From the cell containing the given text, extract its center point as [x, y] coordinate. 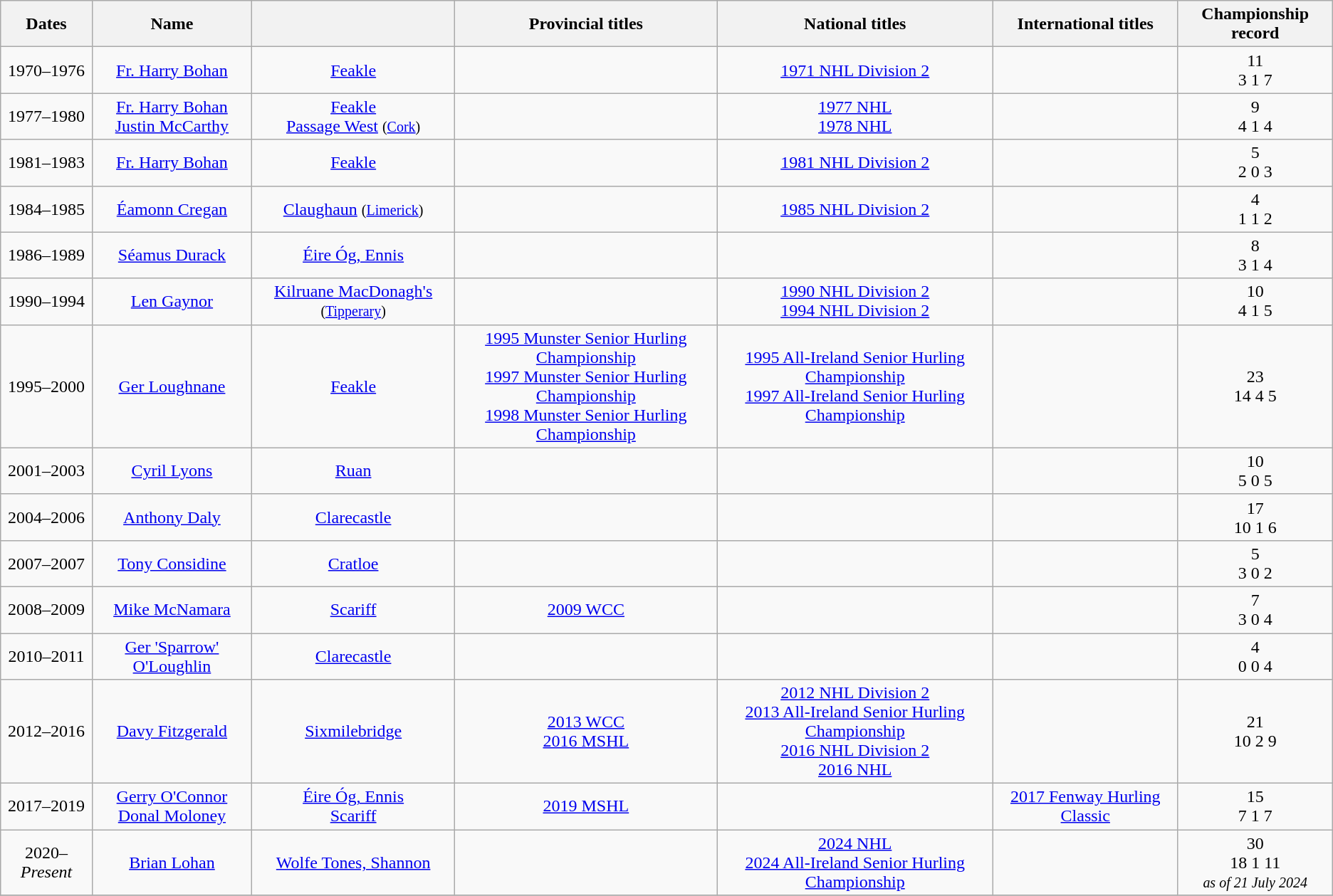
Anthony Daly [172, 517]
FeaklePassage West (Cork) [353, 117]
Ger Loughnane [172, 386]
1971 NHL Division 2 [854, 70]
2004–2006 [47, 517]
Sixmilebridge [353, 732]
Ger 'Sparrow' O'Loughlin [172, 656]
Tony Considine [172, 564]
105 0 5 [1255, 471]
Brian Lohan [172, 863]
1990 NHL Division 21994 NHL Division 2 [854, 302]
83 1 4 [1255, 255]
Provincial titles [586, 24]
1710 1 6 [1255, 517]
40 0 4 [1255, 656]
113 1 7 [1255, 70]
2012 NHL Division 22013 All-Ireland Senior Hurling Championship2016 NHL Division 22016 NHL [854, 732]
1981–1983 [47, 162]
Championship record [1255, 24]
Éamonn Cregan [172, 209]
Claughaun (Limerick) [353, 209]
52 0 3 [1255, 162]
Éire Óg, Ennis [353, 255]
157 1 7 [1255, 807]
2110 2 9 [1255, 732]
2009 WCC [586, 609]
2019 MSHL [586, 807]
2314 4 5 [1255, 386]
Éire Óg, Ennis Scariff [353, 807]
Gerry O'ConnorDonal Moloney [172, 807]
1990–1994 [47, 302]
1984–1985 [47, 209]
2017–2019 [47, 807]
1977–1980 [47, 117]
1977 NHL1978 NHL [854, 117]
Davy Fitzgerald [172, 732]
2013 WCC2016 MSHL [586, 732]
Wolfe Tones, Shannon [353, 863]
National titles [854, 24]
1995–2000 [47, 386]
Name [172, 24]
Dates [47, 24]
2024 NHL2024 All-Ireland Senior Hurling Championship [854, 863]
1981 NHL Division 2 [854, 162]
2001–2003 [47, 471]
1985 NHL Division 2 [854, 209]
2010–2011 [47, 656]
2012–2016 [47, 732]
Fr. Harry BohanJustin McCarthy [172, 117]
Scariff [353, 609]
Cratloe [353, 564]
2007–2007 [47, 564]
53 0 2 [1255, 564]
94 1 4 [1255, 117]
Ruan [353, 471]
1995 Munster Senior Hurling Championship1997 Munster Senior Hurling Championship1998 Munster Senior Hurling Championship [586, 386]
2017 Fenway Hurling Classic [1085, 807]
3018 1 11as of 21 July 2024 [1255, 863]
1995 All-Ireland Senior Hurling Championship1997 All-Ireland Senior Hurling Championship [854, 386]
104 1 5 [1255, 302]
1970–1976 [47, 70]
1986–1989 [47, 255]
Len Gaynor [172, 302]
Séamus Durack [172, 255]
International titles [1085, 24]
41 1 2 [1255, 209]
73 0 4 [1255, 609]
Mike McNamara [172, 609]
2008–2009 [47, 609]
2020–Present [47, 863]
Cyril Lyons [172, 471]
Kilruane MacDonagh's (Tipperary) [353, 302]
